Provide the [X, Y] coordinate of the cell's center where the given text is located.  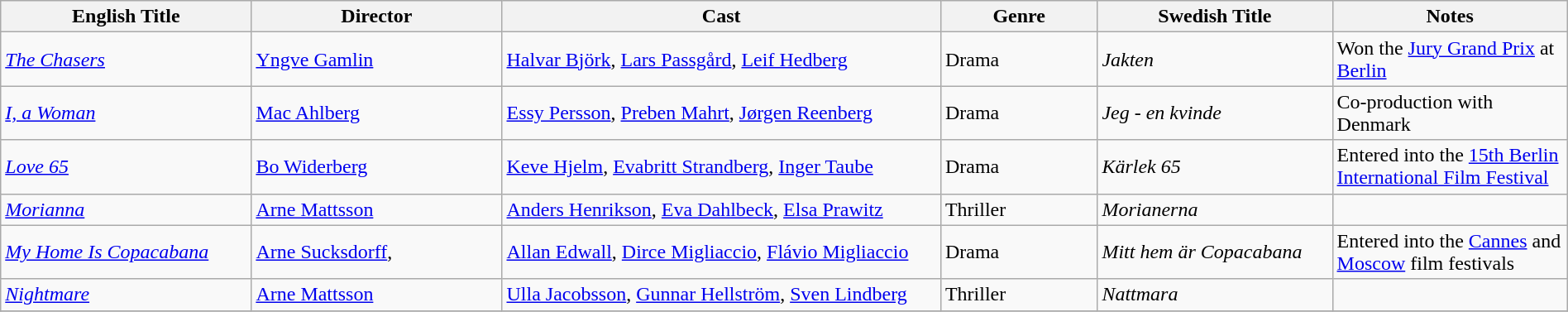
Notes [1450, 17]
Allan Edwall, Dirce Migliaccio, Flávio Migliaccio [721, 252]
Mac Ahlberg [377, 113]
My Home Is Copacabana [126, 252]
Co-production with Denmark [1450, 113]
Entered into the 15th Berlin International Film Festival [1450, 167]
Morianerna [1215, 209]
Kärlek 65 [1215, 167]
English Title [126, 17]
Jeg - en kvinde [1215, 113]
Anders Henrikson, Eva Dahlbeck, Elsa Prawitz [721, 209]
Nattmara [1215, 295]
The Chasers [126, 60]
Arne Sucksdorff, [377, 252]
Cast [721, 17]
Yngve Gamlin [377, 60]
Genre [1019, 17]
I, a Woman [126, 113]
Nightmare [126, 295]
Keve Hjelm, Evabritt Strandberg, Inger Taube [721, 167]
Bo Widerberg [377, 167]
Morianna [126, 209]
Swedish Title [1215, 17]
Mitt hem är Copacabana [1215, 252]
Entered into the Cannes and Moscow film festivals [1450, 252]
Won the Jury Grand Prix at Berlin [1450, 60]
Director [377, 17]
Essy Persson, Preben Mahrt, Jørgen Reenberg [721, 113]
Jakten [1215, 60]
Ulla Jacobsson, Gunnar Hellström, Sven Lindberg [721, 295]
Love 65 [126, 167]
Halvar Björk, Lars Passgård, Leif Hedberg [721, 60]
